Return [x, y] of the center of cell containing provided text 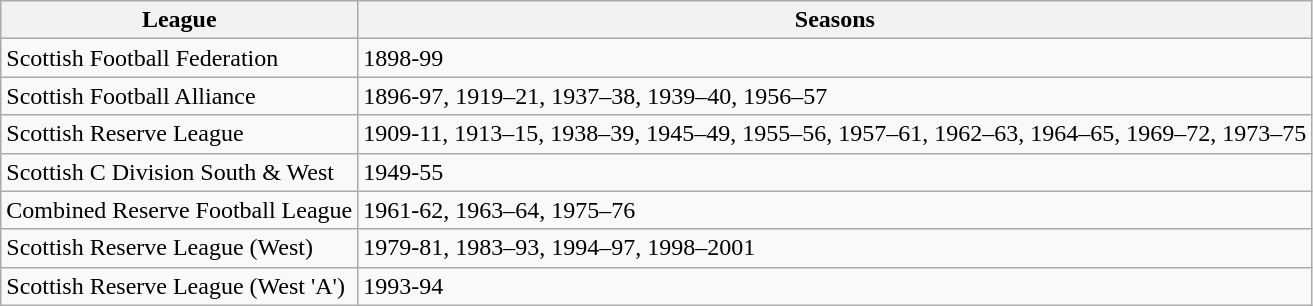
Scottish C Division South & West [180, 172]
Seasons [835, 20]
League [180, 20]
1898-99 [835, 58]
Scottish Football Federation [180, 58]
1949-55 [835, 172]
Scottish Reserve League [180, 134]
Combined Reserve Football League [180, 210]
1961-62, 1963–64, 1975–76 [835, 210]
1896-97, 1919–21, 1937–38, 1939–40, 1956–57 [835, 96]
1909-11, 1913–15, 1938–39, 1945–49, 1955–56, 1957–61, 1962–63, 1964–65, 1969–72, 1973–75 [835, 134]
Scottish Football Alliance [180, 96]
1979-81, 1983–93, 1994–97, 1998–2001 [835, 248]
Scottish Reserve League (West) [180, 248]
Scottish Reserve League (West 'A') [180, 286]
1993-94 [835, 286]
